Provide the [x, y] coordinate of the cell's center where the given text is located.  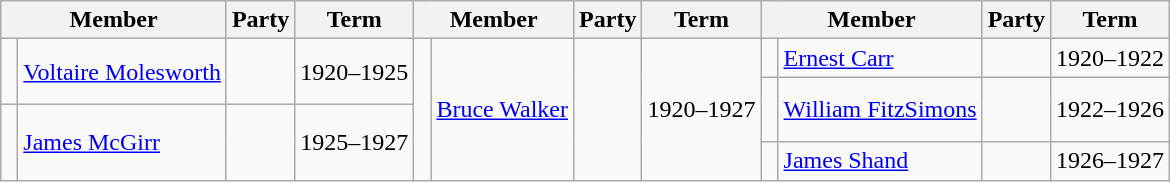
1920–1922 [1110, 58]
William FitzSimons [880, 110]
Ernest Carr [880, 58]
Voltaire Molesworth [122, 72]
1920–1925 [354, 72]
1922–1926 [1110, 110]
Bruce Walker [502, 110]
James Shand [880, 161]
1925–1927 [354, 142]
1926–1927 [1110, 161]
1920–1927 [702, 110]
James McGirr [122, 142]
